Return (x, y) of the center of cell containing provided text 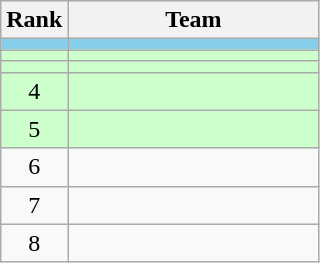
6 (34, 167)
Rank (34, 20)
4 (34, 91)
5 (34, 129)
7 (34, 205)
8 (34, 243)
Team (194, 20)
